Determine the [X, Y] coordinate at the center of the cell enclosing the given text.  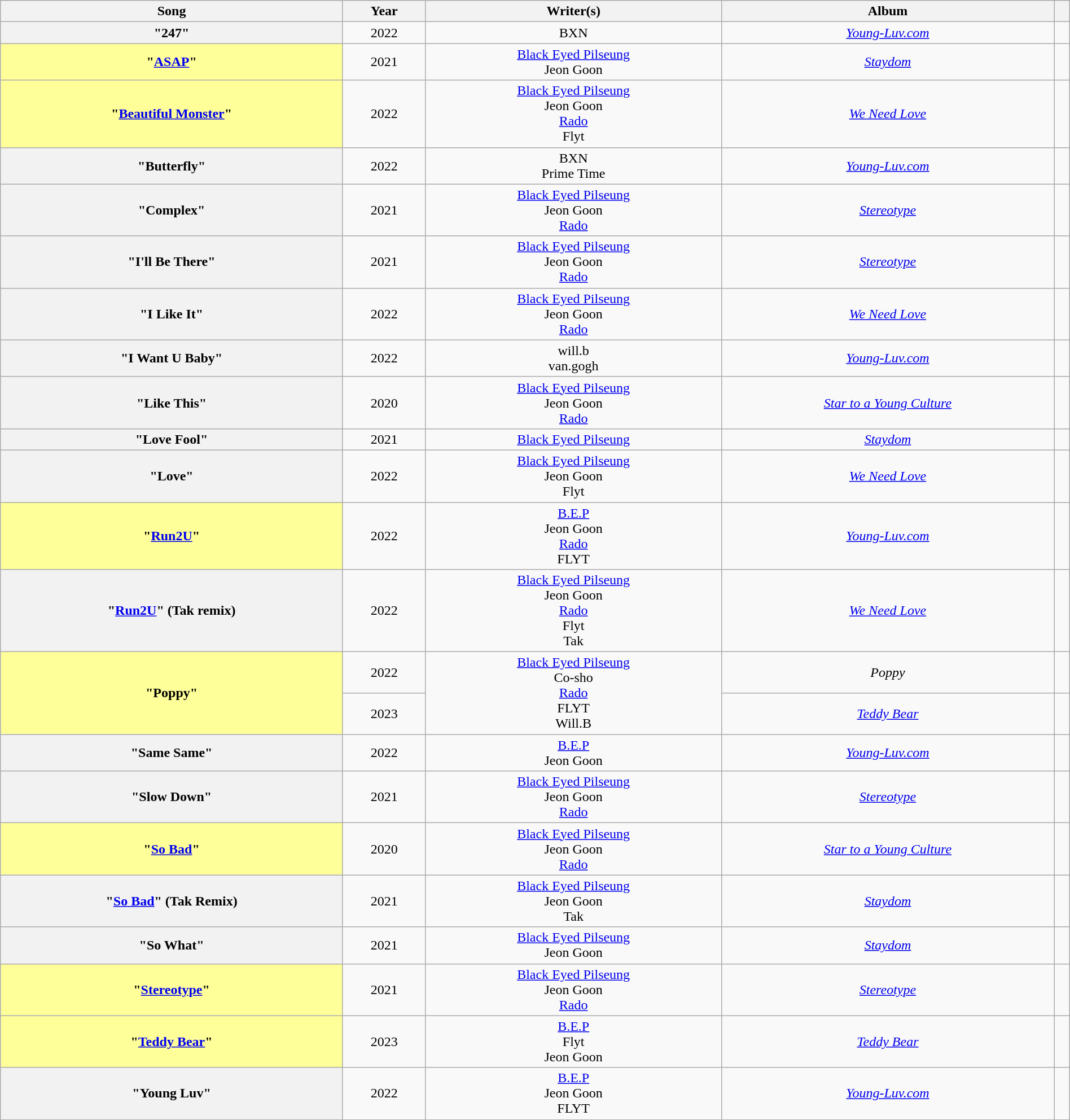
"So Bad" [172, 849]
"247" [172, 33]
"Teddy Bear" [172, 1042]
will.bvan.gogh [573, 358]
"ASAP" [172, 62]
Song [172, 11]
"Beautiful Monster" [172, 114]
"Slow Down" [172, 797]
"Run2U" (Tak remix) [172, 611]
B.E.PJeon Goon [573, 753]
Album [888, 11]
"Stereotype" [172, 990]
"I'll Be There" [172, 262]
"So Bad" (Tak Remix) [172, 901]
B.E.PFlytJeon Goon [573, 1042]
BXN [573, 33]
"So What" [172, 945]
"I Like It" [172, 314]
"Love Fool" [172, 439]
"Complex" [172, 210]
"Young Luv" [172, 1093]
B.E.PJeon GoonRadoFLYT [573, 536]
BXNPrime Time [573, 166]
Black Eyed PilseungJeon GoonRadoFlyt [573, 114]
Poppy [888, 673]
Black Eyed Pilseung [573, 439]
Writer(s) [573, 11]
"Butterfly" [172, 166]
B.E.PJeon GoonFLYT [573, 1093]
"Same Same" [172, 753]
"Like This" [172, 403]
"Poppy" [172, 693]
Black Eyed PilseungJeon GoonRadoFlytTak [573, 611]
Black Eyed PilseungJeon GoonFlyt [573, 476]
Year [384, 11]
"Run2U" [172, 536]
"Love" [172, 476]
Black Eyed PilseungJeon GoonTak [573, 901]
Black Eyed PilseungCo-shoRadoFLYTWill.B [573, 693]
"I Want U Baby" [172, 358]
